Return the [X, Y] coordinate for the center point of the cell that contains the specified text.  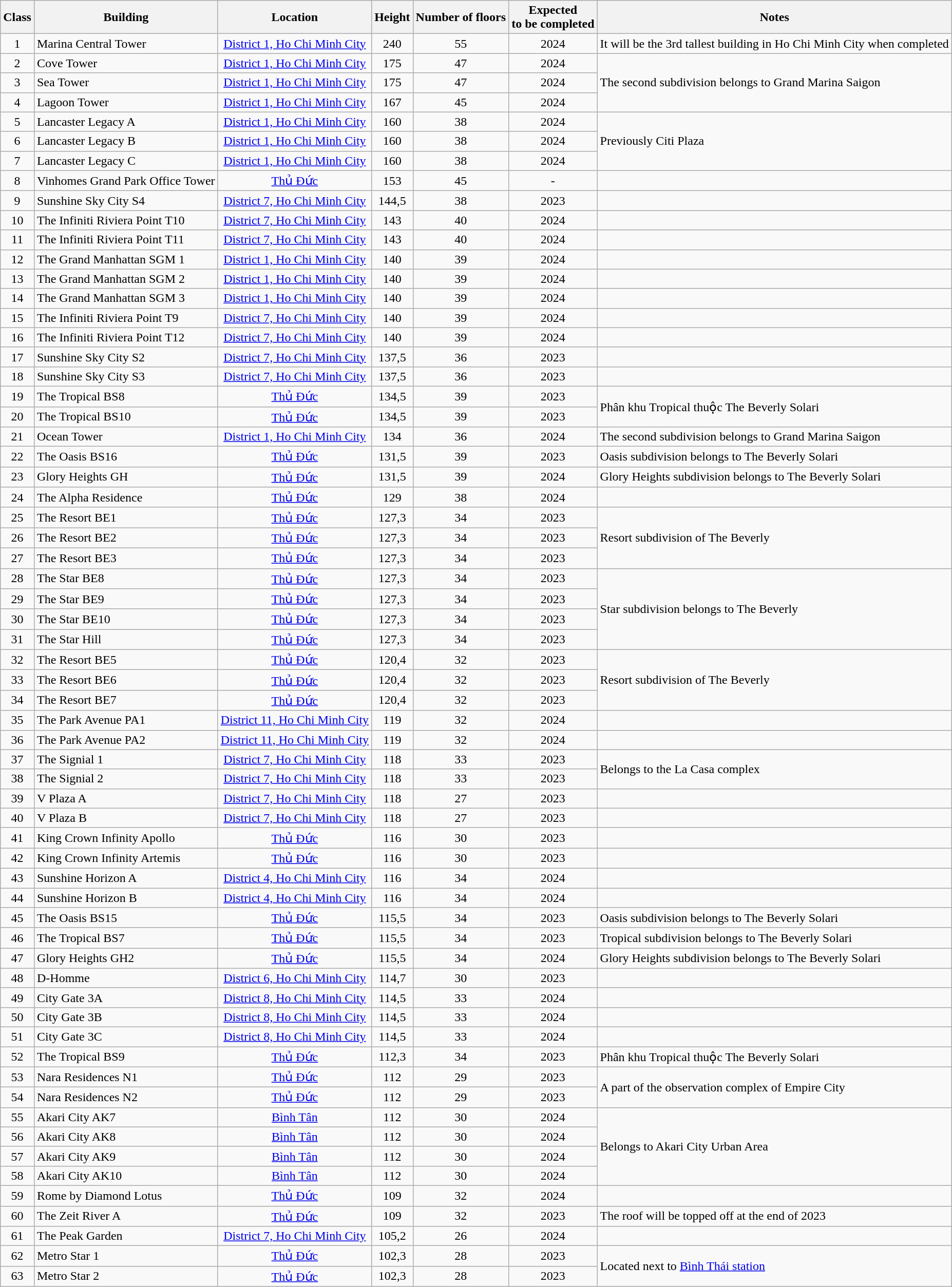
Belongs to Akari City Urban Area [774, 1146]
The Tropical BS10 [126, 417]
Belongs to the La Casa complex [774, 769]
Metro Star 2 [126, 1276]
19 [17, 396]
Akari City AK10 [126, 1176]
The Tropical BS8 [126, 396]
Sunshine Sky City S4 [126, 201]
The Resort BE6 [126, 680]
61 [17, 1236]
Previously Citi Plaza [774, 141]
57 [17, 1156]
48 [17, 978]
D-Homme [126, 978]
The Star BE10 [126, 619]
The Signial 2 [126, 779]
17 [17, 357]
56 [17, 1137]
The Resort BE7 [126, 700]
9 [17, 201]
V Plaza A [126, 798]
14 [17, 298]
The Oasis BS15 [126, 918]
16 [17, 337]
The Tropical BS9 [126, 1057]
The Star BE8 [126, 579]
3 [17, 83]
Lancaster Legacy A [126, 122]
105,2 [392, 1236]
Expectedto be completed [553, 17]
Sunshine Sky City S3 [126, 376]
The Park Avenue PA1 [126, 720]
134 [392, 437]
23 [17, 477]
Located next to Bình Thái station [774, 1266]
35 [17, 720]
The Oasis BS16 [126, 457]
Akari City AK7 [126, 1117]
42 [17, 858]
The Infiniti Riviera Point T11 [126, 240]
Marina Central Tower [126, 44]
1 [17, 44]
41 [17, 838]
52 [17, 1057]
The Grand Manhattan SGM 2 [126, 279]
37 [17, 759]
The Resort BE2 [126, 538]
59 [17, 1196]
63 [17, 1276]
Class [17, 17]
Akari City AK9 [126, 1156]
Building [126, 17]
City Gate 3A [126, 997]
5 [17, 122]
60 [17, 1216]
The Peak Garden [126, 1236]
15 [17, 318]
Lancaster Legacy B [126, 141]
Sunshine Horizon A [126, 878]
21 [17, 437]
4 [17, 102]
18 [17, 376]
V Plaza B [126, 818]
Ocean Tower [126, 437]
City Gate 3C [126, 1036]
Tropical subdivision belongs to The Beverly Solari [774, 938]
A part of the observation complex of Empire City [774, 1087]
Rome by Diamond Lotus [126, 1196]
The Infiniti Riviera Point T9 [126, 318]
Lancaster Legacy C [126, 161]
Glory Heights GH [126, 477]
The Resort BE1 [126, 517]
7 [17, 161]
62 [17, 1256]
The Star Hill [126, 640]
240 [392, 44]
46 [17, 938]
The Alpha Residence [126, 497]
The Resort BE5 [126, 660]
The roof will be topped off at the end of 2023 [774, 1216]
The Resort BE3 [126, 558]
City Gate 3B [126, 1017]
43 [17, 878]
6 [17, 141]
10 [17, 220]
2 [17, 63]
144,5 [392, 201]
Nara Residences N1 [126, 1077]
Metro Star 1 [126, 1256]
31 [17, 640]
54 [17, 1098]
25 [17, 517]
Nara Residences N2 [126, 1098]
District 6, Ho Chi Minh City [295, 978]
Sea Tower [126, 83]
The Grand Manhattan SGM 1 [126, 259]
24 [17, 497]
Akari City AK8 [126, 1137]
The Zeit River A [126, 1216]
The Infiniti Riviera Point T10 [126, 220]
53 [17, 1077]
The Grand Manhattan SGM 3 [126, 298]
13 [17, 279]
King Crown Infinity Apollo [126, 838]
Number of floors [461, 17]
Sunshine Sky City S2 [126, 357]
It will be the 3rd tallest building in Ho Chi Minh City when completed [774, 44]
129 [392, 497]
The Infiniti Riviera Point T12 [126, 337]
114,7 [392, 978]
12 [17, 259]
112,3 [392, 1057]
- [553, 181]
The Signial 1 [126, 759]
58 [17, 1176]
22 [17, 457]
Location [295, 17]
Lagoon Tower [126, 102]
153 [392, 181]
The Star BE9 [126, 599]
Height [392, 17]
20 [17, 417]
The Tropical BS7 [126, 938]
Cove Tower [126, 63]
8 [17, 181]
Vinhomes Grand Park Office Tower [126, 181]
The Park Avenue PA2 [126, 740]
11 [17, 240]
Notes [774, 17]
167 [392, 102]
Star subdivision belongs to The Beverly [774, 609]
Sunshine Horizon B [126, 898]
King Crown Infinity Artemis [126, 858]
44 [17, 898]
Glory Heights GH2 [126, 958]
49 [17, 997]
51 [17, 1036]
50 [17, 1017]
